Identify which cell holds the provided text, then report its [X, Y] central coordinate. 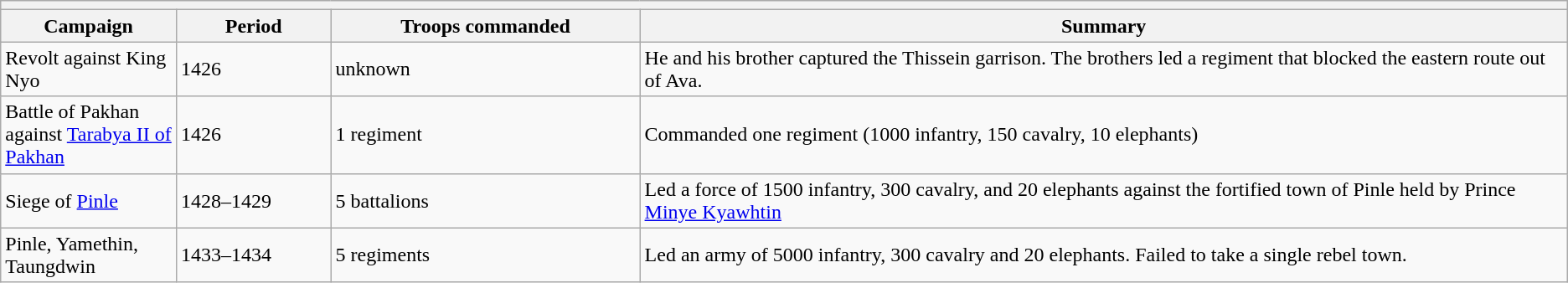
Commanded one regiment (1000 infantry, 150 cavalry, 10 elephants) [1104, 135]
Revolt against King Nyo [89, 69]
unknown [486, 69]
Siege of Pinle [89, 201]
Pinle, Yamethin, Taungdwin [89, 255]
Period [253, 26]
1 regiment [486, 135]
Led a force of 1500 infantry, 300 cavalry, and 20 elephants against the fortified town of Pinle held by Prince Minye Kyawhtin [1104, 201]
1433–1434 [253, 255]
5 battalions [486, 201]
He and his brother captured the Thissein garrison. The brothers led a regiment that blocked the eastern route out of Ava. [1104, 69]
Battle of Pakhan against Tarabya II of Pakhan [89, 135]
1428–1429 [253, 201]
5 regiments [486, 255]
Summary [1104, 26]
Led an army of 5000 infantry, 300 cavalry and 20 elephants. Failed to take a single rebel town. [1104, 255]
Troops commanded [486, 26]
Campaign [89, 26]
